For the text-containing cell, return its midpoint in (x, y) coordinate format. 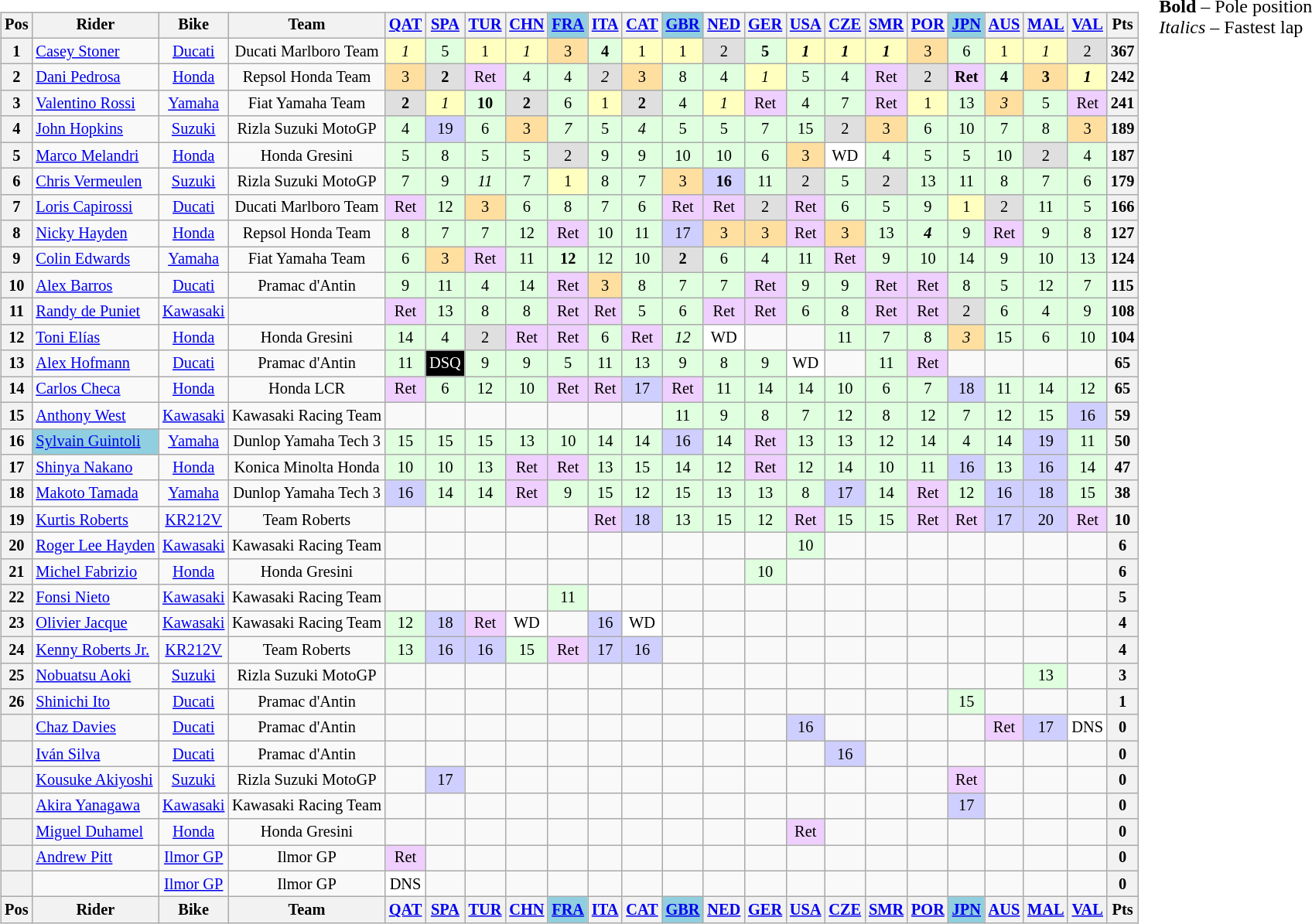
Marco Melandri (95, 155)
Fonsi Nieto (95, 598)
Shinya Nakano (95, 468)
47 (1122, 468)
187 (1122, 155)
115 (1122, 285)
Miguel Duhamel (95, 832)
Iván Silva (95, 754)
22 (16, 598)
104 (1122, 338)
Randy de Puniet (95, 312)
Casey Stoner (95, 51)
Kousuke Akiyoshi (95, 780)
Kenny Roberts Jr. (95, 650)
Michel Fabrizio (95, 571)
Toni Elías (95, 338)
124 (1122, 260)
Dani Pedrosa (95, 77)
Shinichi Ito (95, 702)
Nicky Hayden (95, 234)
189 (1122, 129)
38 (1122, 493)
DSQ (445, 363)
21 (16, 571)
Olivier Jacque (95, 624)
John Hopkins (95, 129)
Alex Barros (95, 285)
Chris Vermeulen (95, 182)
26 (16, 702)
Alex Hofmann (95, 363)
Honda LCR (306, 390)
367 (1122, 51)
25 (16, 676)
242 (1122, 77)
Valentino Rossi (95, 104)
Chaz Davies (95, 728)
50 (1122, 442)
Sylvain Guintoli (95, 442)
Roger Lee Hayden (95, 546)
Carlos Checa (95, 390)
241 (1122, 104)
Makoto Tamada (95, 493)
Kurtis Roberts (95, 520)
24 (16, 650)
Loris Capirossi (95, 207)
108 (1122, 312)
179 (1122, 182)
Anthony West (95, 415)
Akira Yanagawa (95, 806)
59 (1122, 415)
Konica Minolta Honda (306, 468)
166 (1122, 207)
Colin Edwards (95, 260)
127 (1122, 234)
Andrew Pitt (95, 858)
Nobuatsu Aoki (95, 676)
23 (16, 624)
